Locate the cell with the specified text and output its [x, y] center coordinate. 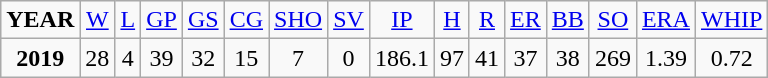
269 [612, 58]
0.72 [731, 58]
15 [246, 58]
R [486, 20]
YEAR [40, 20]
SHO [298, 20]
W [98, 20]
ERA [666, 20]
GS [203, 20]
32 [203, 58]
2019 [40, 58]
CG [246, 20]
37 [526, 58]
GP [162, 20]
BB [568, 20]
41 [486, 58]
L [128, 20]
38 [568, 58]
4 [128, 58]
H [452, 20]
186.1 [402, 58]
SO [612, 20]
28 [98, 58]
1.39 [666, 58]
SV [349, 20]
7 [298, 58]
IP [402, 20]
ER [526, 20]
39 [162, 58]
97 [452, 58]
0 [349, 58]
WHIP [731, 20]
